Pinpoint the cell where the given text exists, returning its (X, Y) midpoint coordinate. 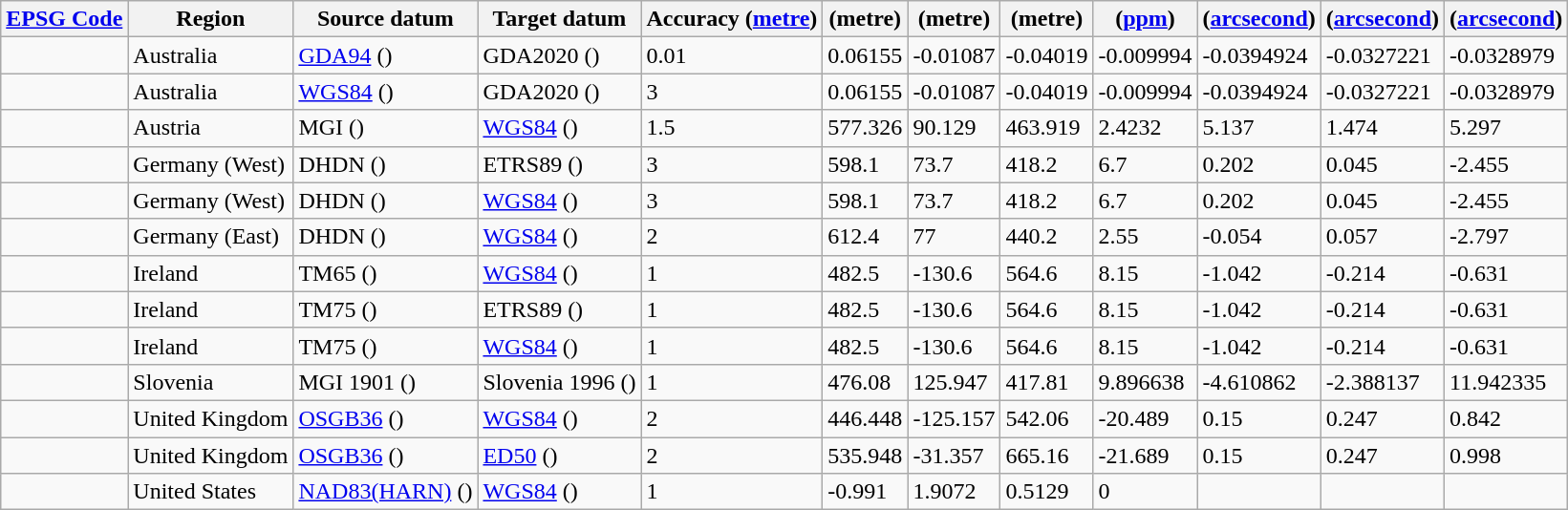
1.474 (1382, 128)
-0.054 (1259, 237)
1.5 (732, 128)
0.01 (732, 55)
Slovenia 1996 () (560, 382)
-20.489 (1145, 418)
476.08 (866, 382)
Austria (210, 128)
446.448 (866, 418)
United States (210, 492)
1.9072 (954, 492)
463.919 (1047, 128)
440.2 (1047, 237)
0.5129 (1047, 492)
-21.689 (1145, 456)
0.057 (1382, 237)
0.998 (1506, 456)
Target datum (560, 19)
MGI 1901 () (386, 382)
542.06 (1047, 418)
-31.357 (954, 456)
125.947 (954, 382)
-0.991 (866, 492)
ED50 () (560, 456)
-2.388137 (1382, 382)
-4.610862 (1259, 382)
Accuracy (metre) (732, 19)
90.129 (954, 128)
EPSG Code (65, 19)
535.948 (866, 456)
Germany (East) (210, 237)
2.4232 (1145, 128)
MGI () (386, 128)
2.55 (1145, 237)
Source datum (386, 19)
417.81 (1047, 382)
5.137 (1259, 128)
577.326 (866, 128)
Slovenia (210, 382)
TM65 () (386, 273)
Region (210, 19)
0.842 (1506, 418)
GDA94 () (386, 55)
11.942335 (1506, 382)
612.4 (866, 237)
9.896638 (1145, 382)
-2.797 (1506, 237)
665.16 (1047, 456)
(ppm) (1145, 19)
5.297 (1506, 128)
NAD83(HARN) () (386, 492)
77 (954, 237)
0 (1145, 492)
-125.157 (954, 418)
